Output the [x, y] coordinate of the center of the cell containing the given text.  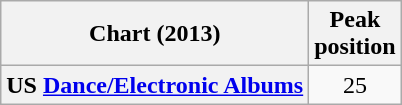
US Dance/Electronic Albums [155, 85]
25 [355, 85]
Chart (2013) [155, 34]
Peakposition [355, 34]
